Determine the [X, Y] coordinate at the center of the cell enclosing the given text.  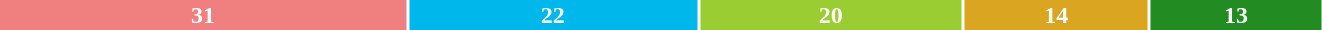
22 [553, 15]
14 [1056, 15]
20 [831, 15]
31 [203, 15]
13 [1236, 15]
